Identify which cell holds the provided text, then report its (X, Y) central coordinate. 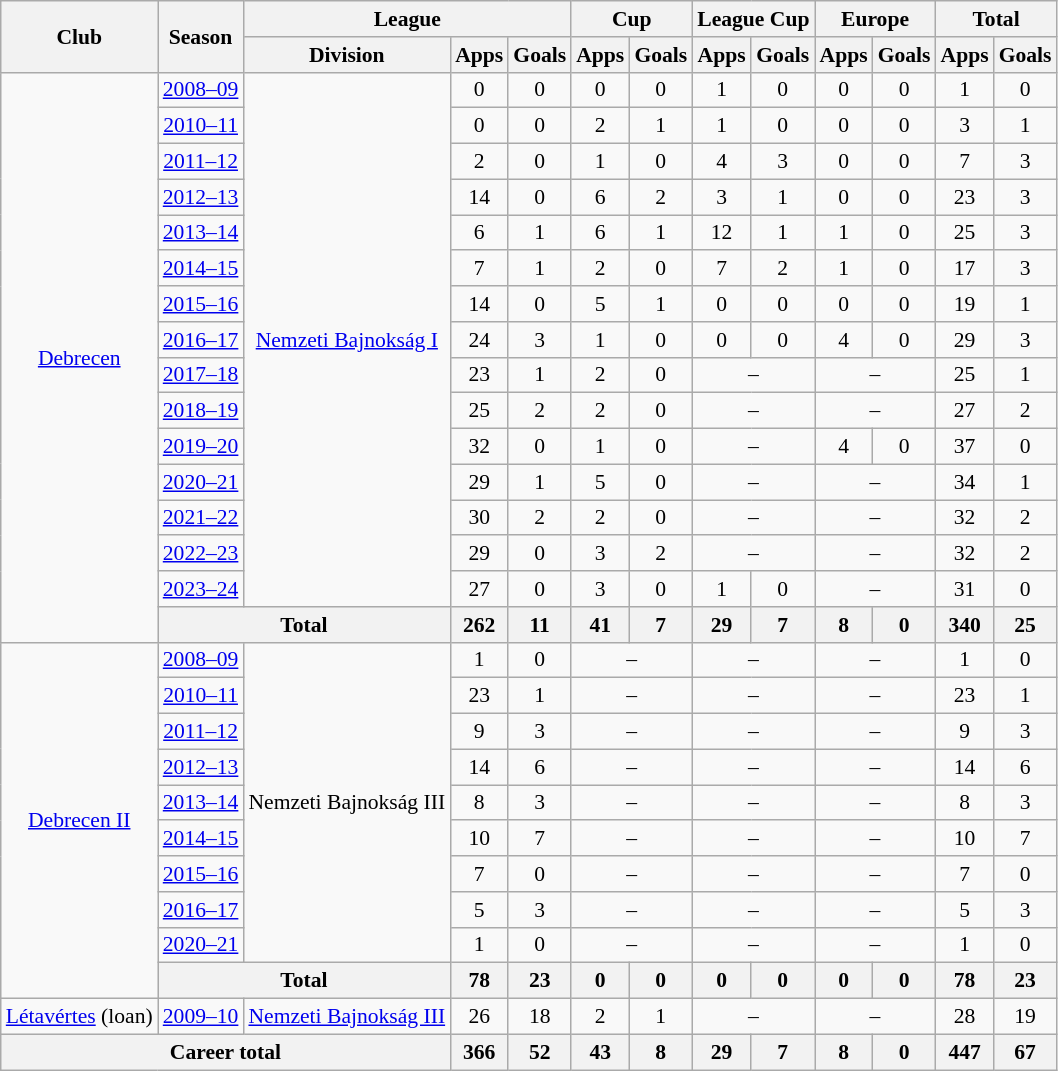
Létavértes (loan) (80, 1017)
366 (479, 1052)
262 (479, 625)
43 (600, 1052)
Career total (226, 1052)
34 (965, 482)
League (407, 19)
Cup (632, 19)
Division (346, 55)
2023–24 (201, 589)
2019–20 (201, 447)
52 (540, 1052)
37 (965, 447)
18 (540, 1017)
28 (965, 1017)
12 (722, 233)
Europe (874, 19)
67 (1026, 1052)
Debrecen (80, 357)
2009–10 (201, 1017)
340 (965, 625)
447 (965, 1052)
31 (965, 589)
26 (479, 1017)
Club (80, 36)
17 (965, 269)
11 (540, 625)
Debrecen II (80, 820)
24 (479, 340)
League Cup (753, 19)
Season (201, 36)
2018–19 (201, 411)
30 (479, 518)
Nemzeti Bajnokság I (346, 339)
2017–18 (201, 375)
2021–22 (201, 518)
41 (600, 625)
2022–23 (201, 554)
